Detect which cell encompasses the target text, then output its [x, y] center coordinate. 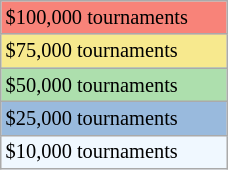
$100,000 tournaments [114, 17]
$10,000 tournaments [114, 152]
$50,000 tournaments [114, 85]
$25,000 tournaments [114, 118]
$75,000 tournaments [114, 51]
